From the cell containing the given text, extract its center point as [X, Y] coordinate. 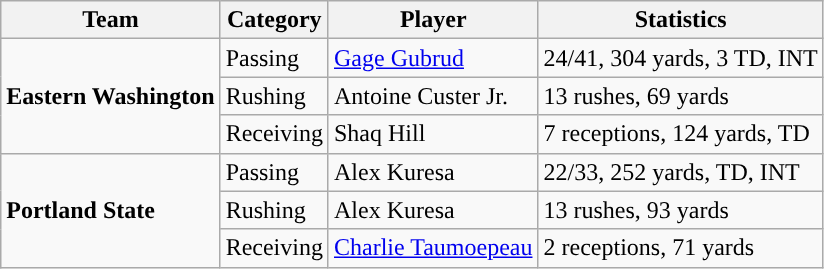
Category [274, 20]
13 rushes, 93 yards [680, 210]
Portland State [110, 210]
Antoine Custer Jr. [433, 96]
Statistics [680, 20]
Charlie Taumoepeau [433, 248]
22/33, 252 yards, TD, INT [680, 172]
2 receptions, 71 yards [680, 248]
Eastern Washington [110, 96]
Player [433, 20]
Shaq Hill [433, 134]
13 rushes, 69 yards [680, 96]
Team [110, 20]
Gage Gubrud [433, 58]
24/41, 304 yards, 3 TD, INT [680, 58]
7 receptions, 124 yards, TD [680, 134]
